Extract the [X, Y] coordinate from the center of the cell holding the provided text.  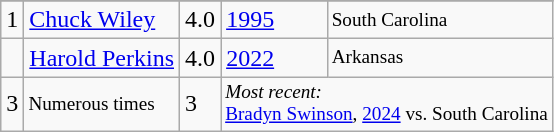
Chuck Wiley [102, 20]
Arkansas [440, 58]
1995 [274, 20]
1 [12, 20]
Most recent:Bradyn Swinson, 2024 vs. South Carolina [387, 104]
Harold Perkins [102, 58]
2022 [274, 58]
Numerous times [102, 104]
South Carolina [440, 20]
